Return (X, Y) of the center of cell containing provided text 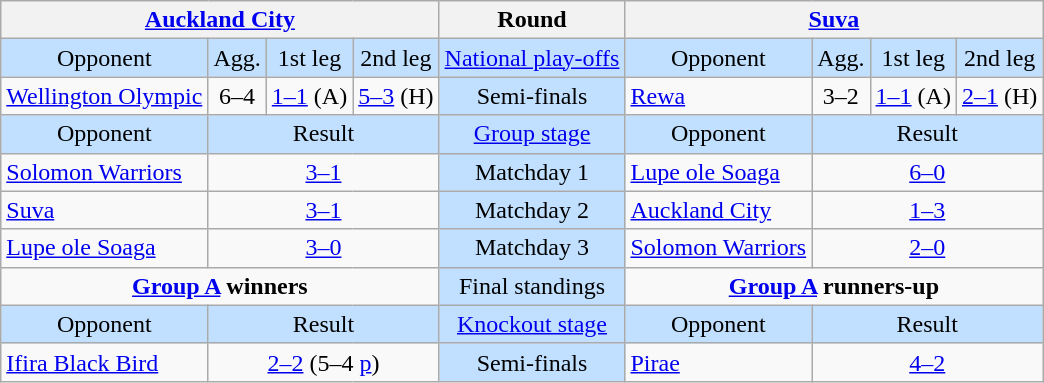
3–2 (841, 96)
Pirae (718, 362)
1–3 (928, 210)
Group A winners (220, 286)
Final standings (532, 286)
6–4 (237, 96)
Knockout stage (532, 324)
2–0 (928, 248)
2–1 (H) (999, 96)
4–2 (928, 362)
Matchday 2 (532, 210)
Rewa (718, 96)
Group A runners-up (834, 286)
Matchday 1 (532, 172)
National play-offs (532, 58)
5–3 (H) (396, 96)
2–2 (5–4 p) (324, 362)
Matchday 3 (532, 248)
3–0 (324, 248)
6–0 (928, 172)
Round (532, 20)
Group stage (532, 134)
Ifira Black Bird (104, 362)
Wellington Olympic (104, 96)
